Detect which cell encompasses the target text, then output its [X, Y] center coordinate. 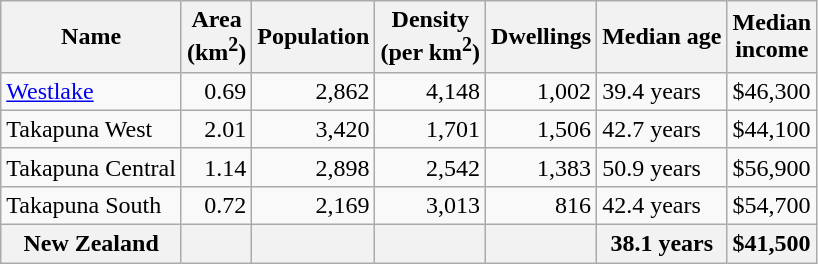
816 [542, 205]
Westlake [92, 91]
2,898 [314, 167]
50.9 years [662, 167]
1,002 [542, 91]
2.01 [216, 129]
39.4 years [662, 91]
Takapuna Central [92, 167]
Area(km2) [216, 37]
2,169 [314, 205]
4,148 [430, 91]
Population [314, 37]
Dwellings [542, 37]
$46,300 [772, 91]
38.1 years [662, 244]
Density(per km2) [430, 37]
1.14 [216, 167]
Medianincome [772, 37]
42.4 years [662, 205]
Median age [662, 37]
$44,100 [772, 129]
1,506 [542, 129]
New Zealand [92, 244]
$41,500 [772, 244]
$54,700 [772, 205]
0.72 [216, 205]
3,013 [430, 205]
3,420 [314, 129]
1,383 [542, 167]
0.69 [216, 91]
Name [92, 37]
2,862 [314, 91]
Takapuna West [92, 129]
1,701 [430, 129]
42.7 years [662, 129]
$56,900 [772, 167]
Takapuna South [92, 205]
2,542 [430, 167]
